Identify which cell holds the provided text, then report its (x, y) central coordinate. 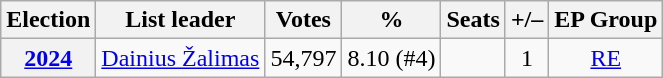
List leader (180, 20)
54,797 (304, 58)
1 (526, 58)
Votes (304, 20)
Election (48, 20)
RE (606, 58)
Dainius Žalimas (180, 58)
+/– (526, 20)
8.10 (#4) (392, 58)
Seats (473, 20)
% (392, 20)
2024 (48, 58)
EP Group (606, 20)
